Find where the given text appears and provide that cell's center as [x, y] coordinate. 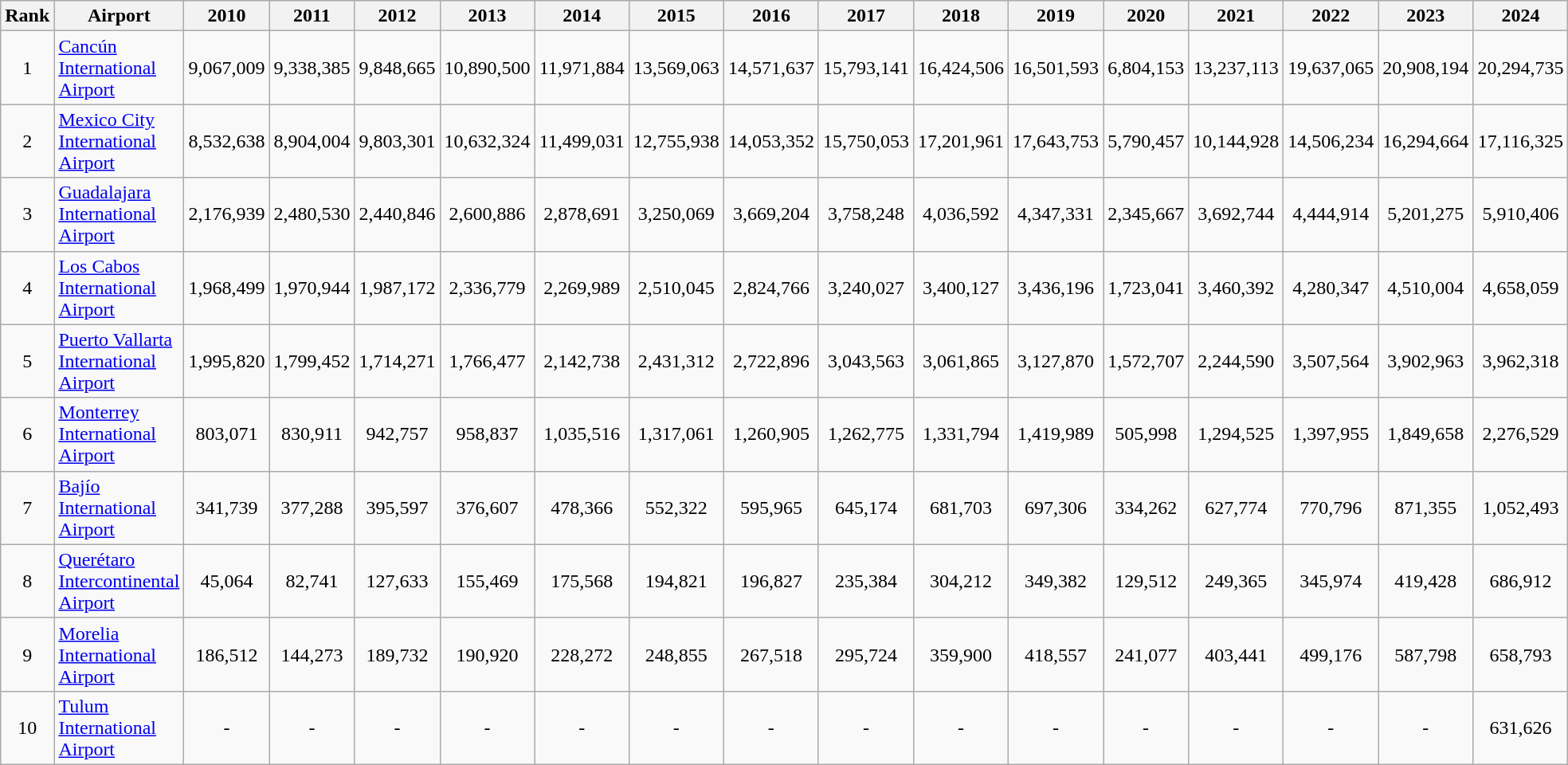
17,116,325 [1520, 141]
3,758,248 [865, 214]
2 [27, 141]
6,804,153 [1146, 68]
1,317,061 [676, 434]
942,757 [397, 434]
189,732 [397, 654]
1,766,477 [488, 361]
Puerto Vallarta International Airport [120, 361]
5 [27, 361]
770,796 [1331, 508]
830,911 [312, 434]
1,799,452 [312, 361]
14,571,637 [771, 68]
235,384 [865, 581]
2015 [676, 16]
17,643,753 [1056, 141]
4 [27, 288]
4,658,059 [1520, 288]
155,469 [488, 581]
505,998 [1146, 434]
10,144,928 [1237, 141]
2,244,590 [1237, 361]
418,557 [1056, 654]
2017 [865, 16]
9 [27, 654]
3,240,027 [865, 288]
645,174 [865, 508]
8,532,638 [226, 141]
3,127,870 [1056, 361]
45,064 [226, 581]
2018 [961, 16]
16,294,664 [1426, 141]
3,400,127 [961, 288]
1,294,525 [1237, 434]
4,510,004 [1426, 288]
1,419,989 [1056, 434]
11,971,884 [582, 68]
4,347,331 [1056, 214]
190,920 [488, 654]
697,306 [1056, 508]
267,518 [771, 654]
Guadalajara International Airport [120, 214]
419,428 [1426, 581]
2,510,045 [676, 288]
194,821 [676, 581]
658,793 [1520, 654]
20,294,735 [1520, 68]
341,739 [226, 508]
127,633 [397, 581]
1,987,172 [397, 288]
16,501,593 [1056, 68]
395,597 [397, 508]
Rank [27, 16]
129,512 [1146, 581]
8,904,004 [312, 141]
9,338,385 [312, 68]
Cancún International Airport [120, 68]
3,962,318 [1520, 361]
2014 [582, 16]
376,607 [488, 508]
478,366 [582, 508]
186,512 [226, 654]
7 [27, 508]
1,260,905 [771, 434]
175,568 [582, 581]
13,237,113 [1237, 68]
1 [27, 68]
249,365 [1237, 581]
2,336,779 [488, 288]
349,382 [1056, 581]
1,849,658 [1426, 434]
9,803,301 [397, 141]
2011 [312, 16]
Bajío International Airport [120, 508]
3,669,204 [771, 214]
20,908,194 [1426, 68]
241,077 [1146, 654]
2,878,691 [582, 214]
3,061,865 [961, 361]
1,714,271 [397, 361]
15,793,141 [865, 68]
15,750,053 [865, 141]
3,250,069 [676, 214]
2,440,846 [397, 214]
Monterrey International Airport [120, 434]
295,724 [865, 654]
2,480,530 [312, 214]
6 [27, 434]
10 [27, 728]
3,436,196 [1056, 288]
2020 [1146, 16]
1,995,820 [226, 361]
5,910,406 [1520, 214]
5,790,457 [1146, 141]
2,142,738 [582, 361]
3,460,392 [1237, 288]
1,052,493 [1520, 508]
1,035,516 [582, 434]
2,345,667 [1146, 214]
334,262 [1146, 508]
3,692,744 [1237, 214]
144,273 [312, 654]
Tulum International Airport [120, 728]
196,827 [771, 581]
2010 [226, 16]
2,276,529 [1520, 434]
11,499,031 [582, 141]
2013 [488, 16]
4,036,592 [961, 214]
2,600,886 [488, 214]
403,441 [1237, 654]
552,322 [676, 508]
2,176,939 [226, 214]
803,071 [226, 434]
587,798 [1426, 654]
958,837 [488, 434]
Los Cabos International Airport [120, 288]
14,053,352 [771, 141]
1,572,707 [1146, 361]
595,965 [771, 508]
2019 [1056, 16]
2023 [1426, 16]
359,900 [961, 654]
686,912 [1520, 581]
8 [27, 581]
681,703 [961, 508]
3,507,564 [1331, 361]
10,632,324 [488, 141]
19,637,065 [1331, 68]
82,741 [312, 581]
627,774 [1237, 508]
3 [27, 214]
12,755,938 [676, 141]
1,397,955 [1331, 434]
9,067,009 [226, 68]
3,902,963 [1426, 361]
499,176 [1331, 654]
9,848,665 [397, 68]
4,444,914 [1331, 214]
2,824,766 [771, 288]
1,970,944 [312, 288]
2022 [1331, 16]
1,331,794 [961, 434]
2016 [771, 16]
3,043,563 [865, 361]
2,431,312 [676, 361]
1,262,775 [865, 434]
304,212 [961, 581]
248,855 [676, 654]
16,424,506 [961, 68]
Querétaro Intercontinental Airport [120, 581]
17,201,961 [961, 141]
5,201,275 [1426, 214]
871,355 [1426, 508]
345,974 [1331, 581]
1,723,041 [1146, 288]
Morelia International Airport [120, 654]
14,506,234 [1331, 141]
13,569,063 [676, 68]
Mexico City International Airport [120, 141]
2,722,896 [771, 361]
2021 [1237, 16]
2,269,989 [582, 288]
2024 [1520, 16]
228,272 [582, 654]
4,280,347 [1331, 288]
631,626 [1520, 728]
Airport [120, 16]
10,890,500 [488, 68]
377,288 [312, 508]
1,968,499 [226, 288]
2012 [397, 16]
